Search for the cell housing the specified text and yield its [X, Y] center coordinate. 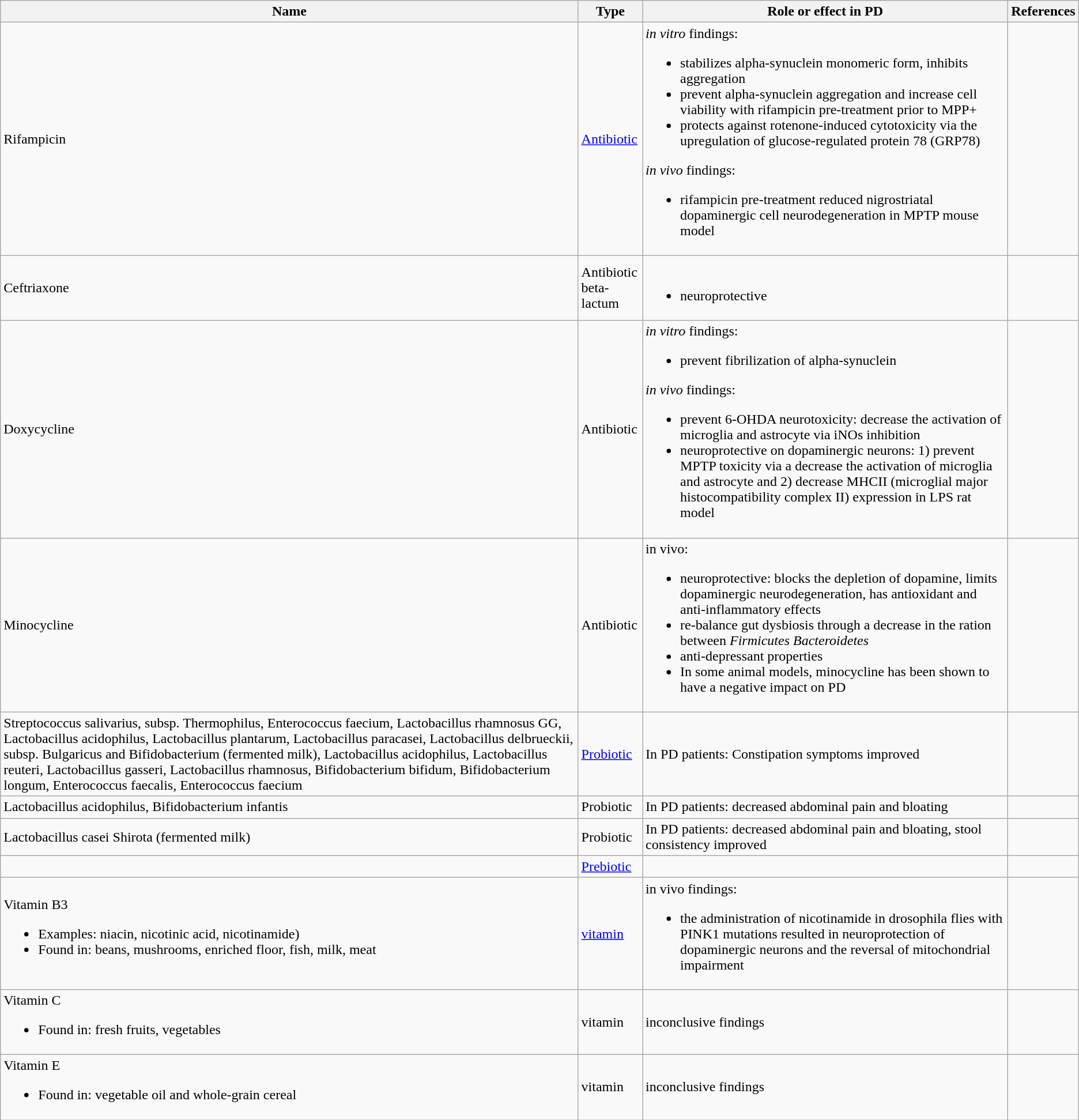
Name [289, 12]
neuroprotective [825, 288]
Vitamin CFound in: fresh fruits, vegetables [289, 1021]
Lactobacillus acidophilus, Bifidobacterium infantis [289, 807]
Rifampicin [289, 139]
Minocycline [289, 625]
In PD patients: decreased abdominal pain and bloating [825, 807]
In PD patients: decreased abdominal pain and bloating, stool consistency improved [825, 837]
Prebiotic [610, 866]
Type [610, 12]
Vitamin EFound in: vegetable oil and whole-grain cereal [289, 1087]
In PD patients: Constipation symptoms improved [825, 754]
Doxycycline [289, 429]
Vitamin B3Examples: niacin, nicotinic acid, nicotinamide)Found in: beans, mushrooms, enriched floor, fish, milk, meat [289, 933]
Antibioticbeta-lactum [610, 288]
References [1043, 12]
Role or effect in PD [825, 12]
Ceftriaxone [289, 288]
Lactobacillus casei Shirota (fermented milk) [289, 837]
